Determine the [X, Y] coordinate at the center of the cell enclosing the given text.  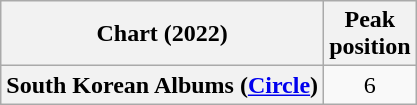
Chart (2022) [162, 34]
Peakposition [370, 34]
6 [370, 85]
South Korean Albums (Circle) [162, 85]
